Identify which cell holds the provided text, then report its [X, Y] central coordinate. 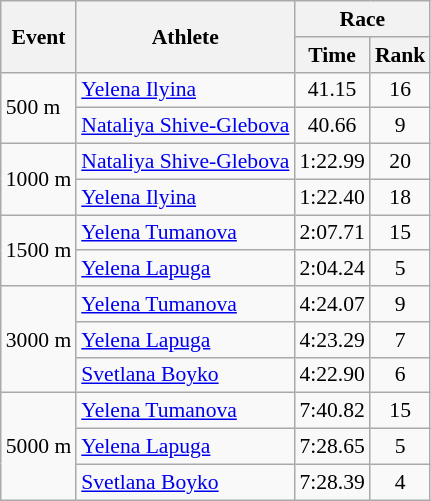
6 [400, 375]
41.15 [332, 90]
7:28.39 [332, 482]
4 [400, 482]
Race [362, 19]
20 [400, 162]
1:22.40 [332, 197]
500 m [38, 108]
Athlete [185, 36]
7:28.65 [332, 447]
Rank [400, 55]
7:40.82 [332, 411]
Event [38, 36]
1500 m [38, 250]
40.66 [332, 126]
4:22.90 [332, 375]
2:07.71 [332, 233]
7 [400, 340]
4:24.07 [332, 304]
3000 m [38, 340]
18 [400, 197]
2:04.24 [332, 269]
1:22.99 [332, 162]
16 [400, 90]
5000 m [38, 446]
1000 m [38, 180]
Time [332, 55]
4:23.29 [332, 340]
